Scan for the cell matching the given text and deliver its [X, Y] coordinate at center. 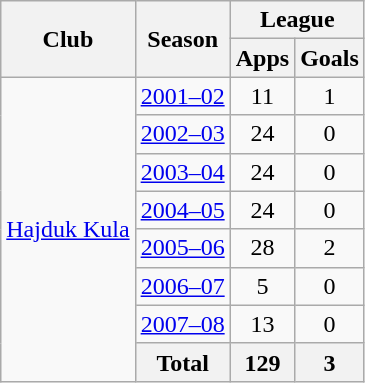
13 [262, 324]
1 [330, 96]
2 [330, 248]
2006–07 [182, 286]
3 [330, 362]
2004–05 [182, 210]
Total [182, 362]
Apps [262, 58]
129 [262, 362]
2005–06 [182, 248]
Club [68, 39]
5 [262, 286]
11 [262, 96]
Goals [330, 58]
2003–04 [182, 172]
Hajduk Kula [68, 229]
2002–03 [182, 134]
28 [262, 248]
2001–02 [182, 96]
2007–08 [182, 324]
League [297, 20]
Season [182, 39]
